Detect which cell encompasses the target text, then output its (x, y) center coordinate. 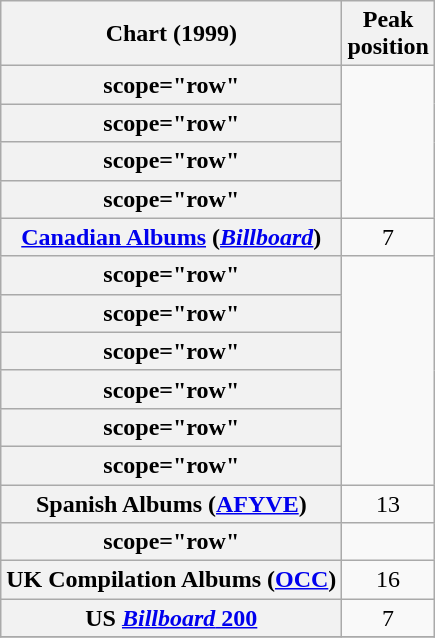
Spanish Albums (AFYVE) (172, 503)
Chart (1999) (172, 34)
16 (388, 580)
13 (388, 503)
Canadian Albums (Billboard) (172, 237)
Peakposition (388, 34)
US Billboard 200 (172, 618)
UK Compilation Albums (OCC) (172, 580)
